Determine the (X, Y) coordinate at the center of the cell enclosing the given text.  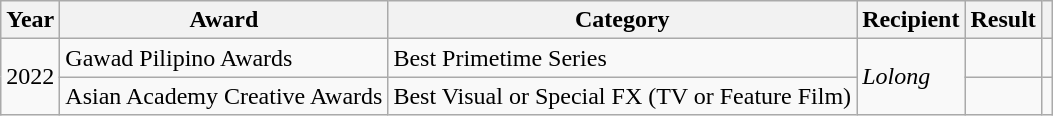
Lolong (911, 77)
Category (622, 20)
Gawad Pilipino Awards (224, 58)
2022 (30, 77)
Recipient (911, 20)
Award (224, 20)
Best Primetime Series (622, 58)
Best Visual or Special FX (TV or Feature Film) (622, 96)
Year (30, 20)
Asian Academy Creative Awards (224, 96)
Result (1003, 20)
